Detect which cell encompasses the target text, then output its (x, y) center coordinate. 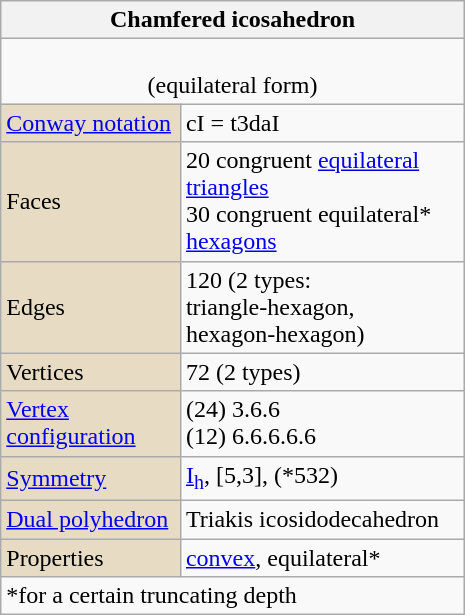
convex, equilateral* (322, 558)
Triakis icosidodecahedron (322, 520)
*for a certain truncating depth (233, 596)
(equilateral form) (233, 72)
Ih, [5,3], (*532) (322, 478)
cI = t3daI (322, 123)
(24) 3.6.6(12) 6.6.6.6.6 (322, 424)
Chamfered icosahedron (233, 20)
Dual polyhedron (91, 520)
Vertex configuration (91, 424)
Vertices (91, 372)
20 congruent equilateral triangles30 congruent equilateral* hexagons (322, 202)
Symmetry (91, 478)
Properties (91, 558)
Conway notation (91, 123)
Faces (91, 202)
Edges (91, 307)
72 (2 types) (322, 372)
120 (2 types:triangle-hexagon,hexagon-hexagon) (322, 307)
